For the text-containing cell, return its midpoint in (X, Y) coordinate format. 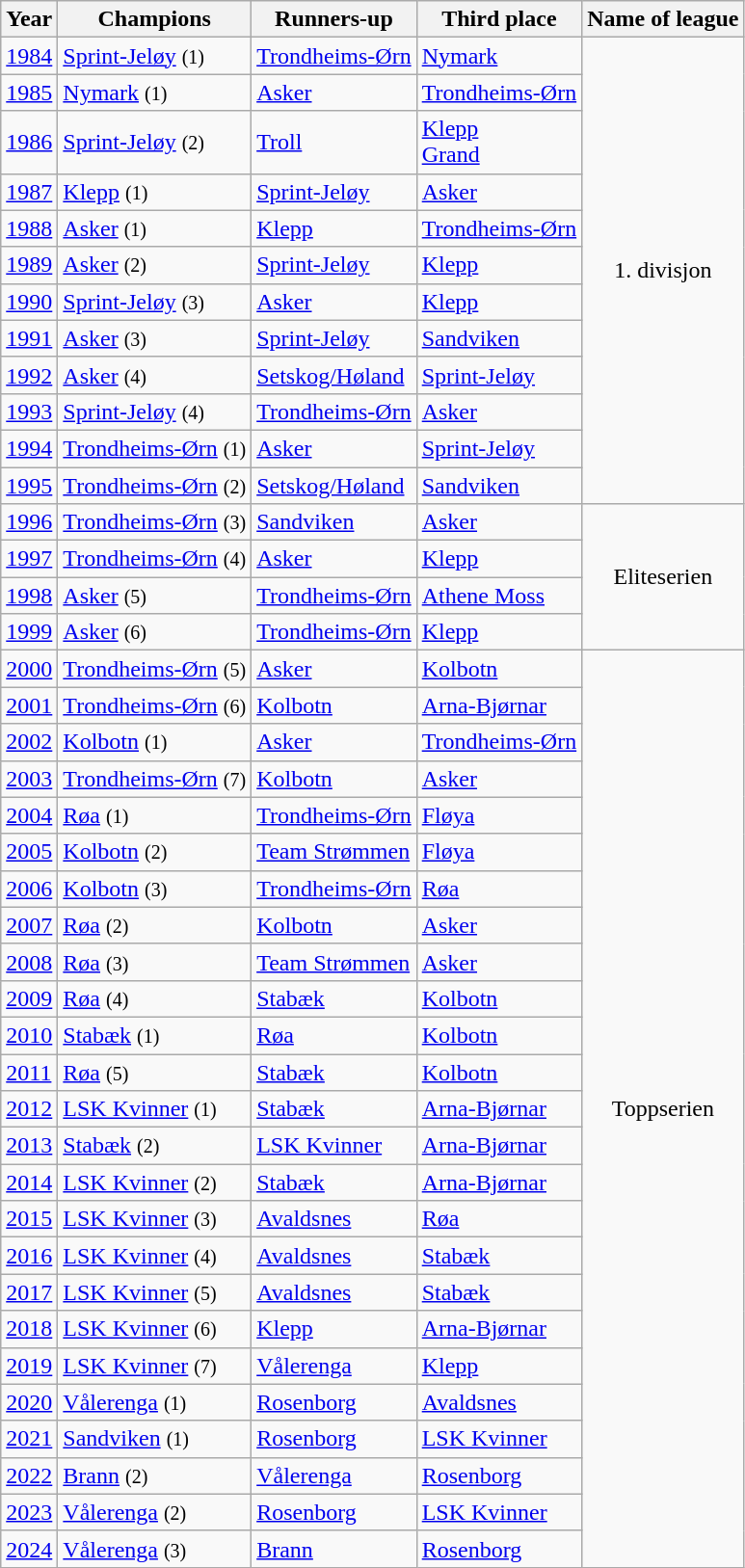
Year (29, 19)
Athene Moss (499, 596)
2017 (29, 1292)
2011 (29, 1073)
Troll (334, 143)
Røa (1) (154, 815)
LSK Kvinner (3) (154, 1219)
Toppserien (663, 1109)
2021 (29, 1439)
1991 (29, 338)
Stabæk (1) (154, 1035)
2010 (29, 1035)
1988 (29, 228)
1995 (29, 485)
1987 (29, 192)
2006 (29, 889)
Sprint-Jeløy (3) (154, 302)
2000 (29, 669)
Champions (154, 19)
Nymark (499, 56)
Sandviken (1) (154, 1439)
Trondheims-Ørn (1) (154, 448)
Sprint-Jeløy (1) (154, 56)
Kolbotn (2) (154, 852)
2012 (29, 1109)
1994 (29, 448)
1999 (29, 632)
2016 (29, 1256)
Røa (3) (154, 962)
1985 (29, 93)
LSK Kvinner (7) (154, 1366)
Sprint-Jeløy (4) (154, 412)
LSK Kvinner (2) (154, 1183)
Third place (499, 19)
2001 (29, 705)
Røa (2) (154, 925)
Name of league (663, 19)
2019 (29, 1366)
Runners-up (334, 19)
2014 (29, 1183)
2022 (29, 1475)
Trondheims-Ørn (5) (154, 669)
Asker (4) (154, 375)
Nymark (1) (154, 93)
Stabæk (2) (154, 1146)
2003 (29, 779)
2020 (29, 1402)
2023 (29, 1512)
1998 (29, 596)
Vålerenga (2) (154, 1512)
1993 (29, 412)
1996 (29, 522)
1992 (29, 375)
Asker (3) (154, 338)
Trondheims-Ørn (4) (154, 559)
2008 (29, 962)
Trondheims-Ørn (7) (154, 779)
Trondheims-Ørn (2) (154, 485)
1986 (29, 143)
LSK Kvinner (4) (154, 1256)
Brann (334, 1549)
Røa (5) (154, 1073)
2009 (29, 998)
Kolbotn (3) (154, 889)
2004 (29, 815)
Vålerenga (1) (154, 1402)
LSK Kvinner (6) (154, 1329)
2018 (29, 1329)
2024 (29, 1549)
1989 (29, 265)
1984 (29, 56)
LSK Kvinner (1) (154, 1109)
Sprint-Jeløy (2) (154, 143)
Asker (6) (154, 632)
Asker (2) (154, 265)
Eliteserien (663, 577)
Trondheims-Ørn (6) (154, 705)
Klepp (1) (154, 192)
2013 (29, 1146)
Asker (5) (154, 596)
2005 (29, 852)
2015 (29, 1219)
Vålerenga (3) (154, 1549)
Trondheims-Ørn (3) (154, 522)
KleppGrand (499, 143)
Kolbotn (1) (154, 742)
1990 (29, 302)
1. divisjon (663, 271)
LSK Kvinner (5) (154, 1292)
2002 (29, 742)
Røa (4) (154, 998)
Asker (1) (154, 228)
Brann (2) (154, 1475)
1997 (29, 559)
2007 (29, 925)
